Determine the (x, y) coordinate at the center of the cell enclosing the given text.  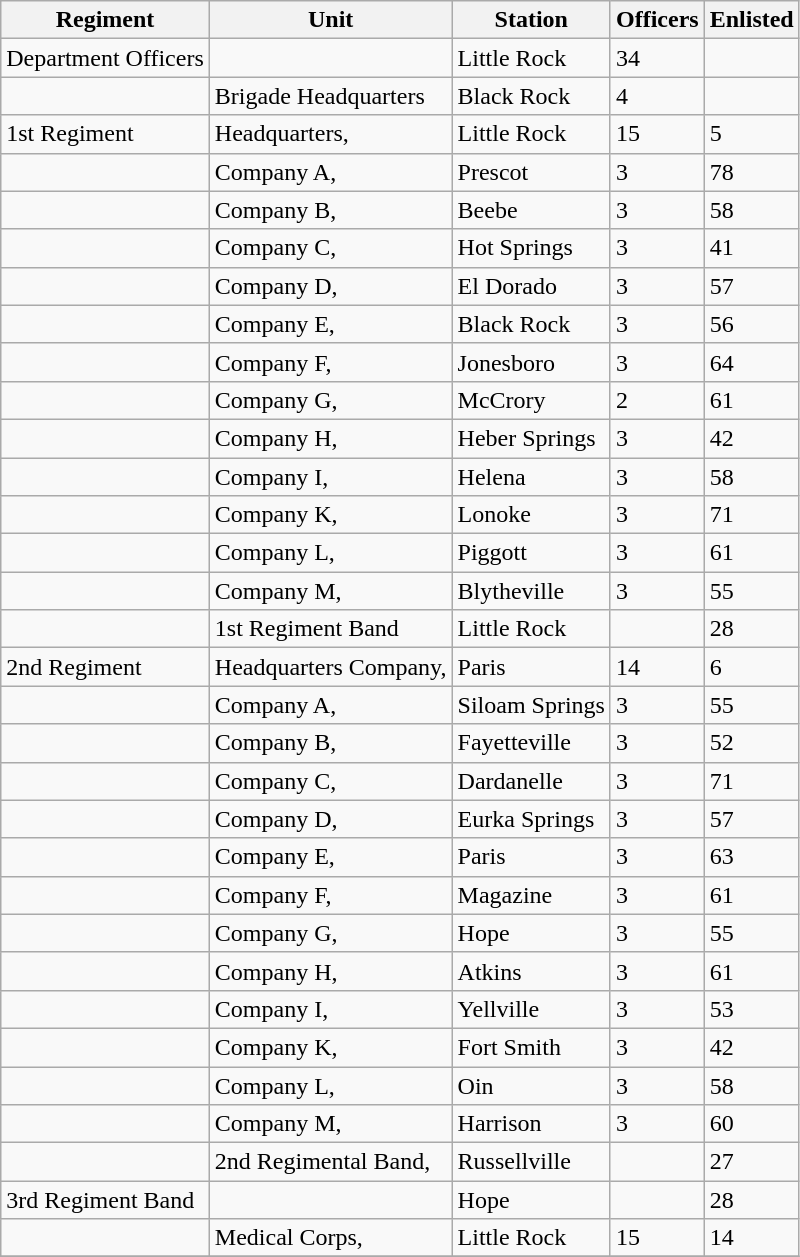
Yellville (531, 1009)
27 (752, 1162)
Dardanelle (531, 781)
Station (531, 20)
Eurka Springs (531, 819)
Unit (330, 20)
Siloam Springs (531, 705)
Harrison (531, 1124)
52 (752, 743)
Blytheville (531, 591)
Jonesboro (531, 362)
Magazine (531, 895)
56 (752, 324)
Helena (531, 477)
Headquarters, (330, 134)
Medical Corps, (330, 1238)
Oin (531, 1085)
2nd Regiment (106, 667)
1st Regiment Band (330, 629)
McCrory (531, 400)
Officers (657, 20)
Fort Smith (531, 1047)
41 (752, 248)
El Dorado (531, 286)
Lonoke (531, 515)
Hot Springs (531, 248)
Brigade Headquarters (330, 96)
64 (752, 362)
Russellville (531, 1162)
Department Officers (106, 58)
Enlisted (752, 20)
Piggott (531, 553)
60 (752, 1124)
4 (657, 96)
Heber Springs (531, 438)
Fayetteville (531, 743)
Beebe (531, 210)
Headquarters Company, (330, 667)
6 (752, 667)
53 (752, 1009)
2 (657, 400)
Regiment (106, 20)
3rd Regiment Band (106, 1200)
34 (657, 58)
1st Regiment (106, 134)
63 (752, 857)
2nd Regimental Band, (330, 1162)
5 (752, 134)
Atkins (531, 971)
Prescot (531, 172)
78 (752, 172)
